Pinpoint the cell where the given text exists, returning its (x, y) midpoint coordinate. 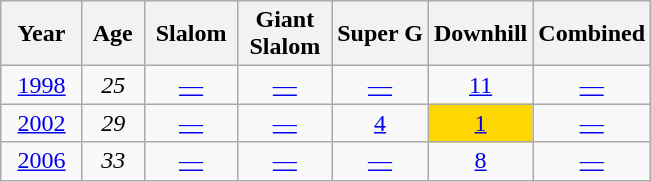
8 (480, 161)
4 (380, 123)
2006 (42, 161)
25 (113, 85)
Super G (380, 34)
Downhill (480, 34)
Combined (592, 34)
1 (480, 123)
Age (113, 34)
33 (113, 161)
Year (42, 34)
2002 (42, 123)
Giant Slalom (285, 34)
Slalom (191, 34)
11 (480, 85)
1998 (42, 85)
29 (113, 123)
